Capture the cell that displays the provided text and extract its [x, y] central coordinate. 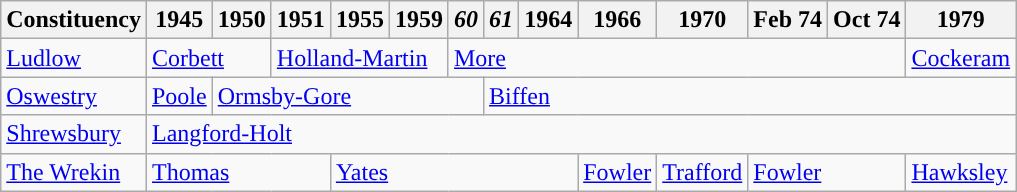
Yates [454, 172]
The Wrekin [74, 172]
Constituency [74, 20]
Cockeram [961, 58]
1945 [179, 20]
Ludlow [74, 58]
1950 [242, 20]
1959 [418, 20]
Hawksley [961, 172]
1955 [360, 20]
1979 [961, 20]
Corbett [208, 58]
Biffen [750, 96]
Feb 74 [788, 20]
Trafford [702, 172]
1964 [548, 20]
More [676, 58]
1966 [618, 20]
Oswestry [74, 96]
Holland-Martin [360, 58]
Langford-Holt [580, 134]
Thomas [238, 172]
Shrewsbury [74, 134]
1951 [300, 20]
60 [466, 20]
61 [502, 20]
1970 [702, 20]
Poole [179, 96]
Oct 74 [867, 20]
Ormsby-Gore [348, 96]
